Locate the cell with the specified text and output its (X, Y) center coordinate. 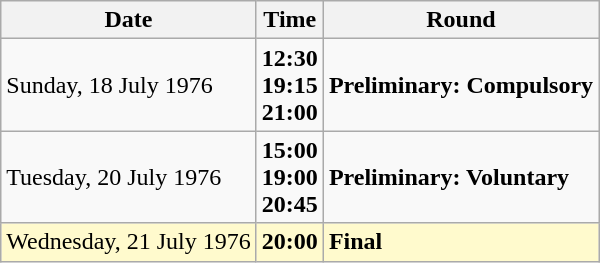
Round (460, 20)
Sunday, 18 July 1976 (129, 85)
Tuesday, 20 July 1976 (129, 177)
Time (290, 20)
12:3019:1521:00 (290, 85)
20:00 (290, 242)
Date (129, 20)
15:0019:0020:45 (290, 177)
Final (460, 242)
Preliminary: Compulsory (460, 85)
Wednesday, 21 July 1976 (129, 242)
Preliminary: Voluntary (460, 177)
